Find where the given text appears and provide that cell's center as (x, y) coordinate. 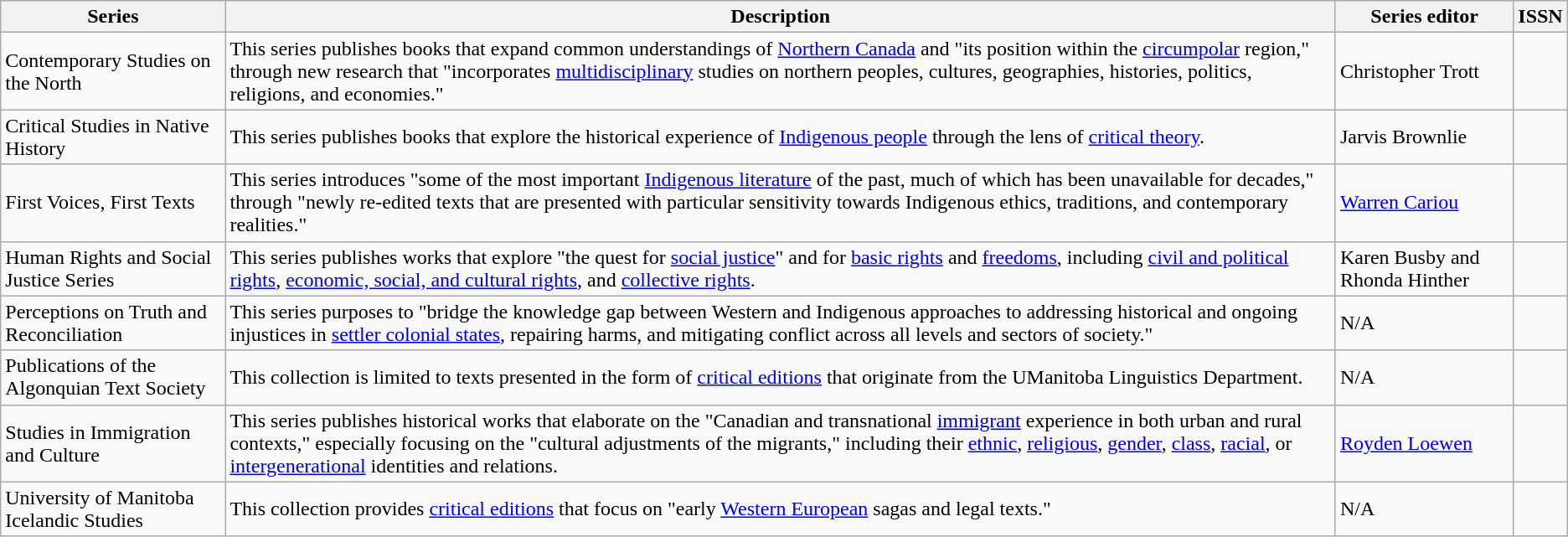
Human Rights and Social Justice Series (113, 268)
ISSN (1540, 17)
This collection provides critical editions that focus on "early Western European sagas and legal texts." (781, 509)
University of Manitoba Icelandic Studies (113, 509)
Publications of the Algonquian Text Society (113, 377)
Critical Studies in Native History (113, 137)
This collection is limited to texts presented in the form of critical editions that originate from the UManitoba Linguistics Department. (781, 377)
Christopher Trott (1424, 71)
Warren Cariou (1424, 203)
First Voices, First Texts (113, 203)
Karen Busby and Rhonda Hinther (1424, 268)
Perceptions on Truth and Reconciliation (113, 323)
Description (781, 17)
Jarvis Brownlie (1424, 137)
This series publishes books that explore the historical experience of Indigenous people through the lens of critical theory. (781, 137)
Royden Loewen (1424, 443)
Series (113, 17)
Studies in Immigration and Culture (113, 443)
Series editor (1424, 17)
Contemporary Studies on the North (113, 71)
